Return the [X, Y] coordinate for the center point of the cell that contains the specified text.  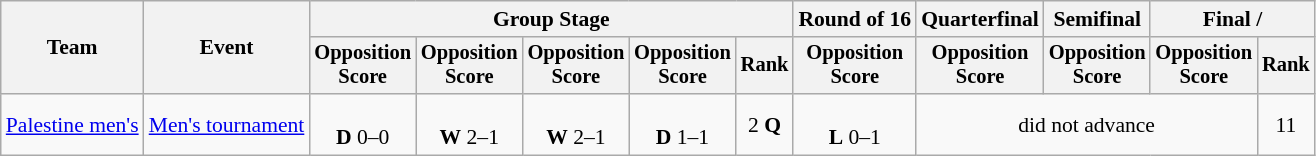
Quarterfinal [980, 19]
Men's tournament [227, 124]
11 [1286, 124]
Group Stage [551, 19]
Event [227, 48]
L 0–1 [854, 124]
Final / [1232, 19]
Team [72, 48]
D 0–0 [362, 124]
Round of 16 [854, 19]
did not advance [1086, 124]
Palestine men's [72, 124]
D 1–1 [682, 124]
Semifinal [1098, 19]
2 Q [765, 124]
